Search for the cell housing the specified text and yield its [x, y] center coordinate. 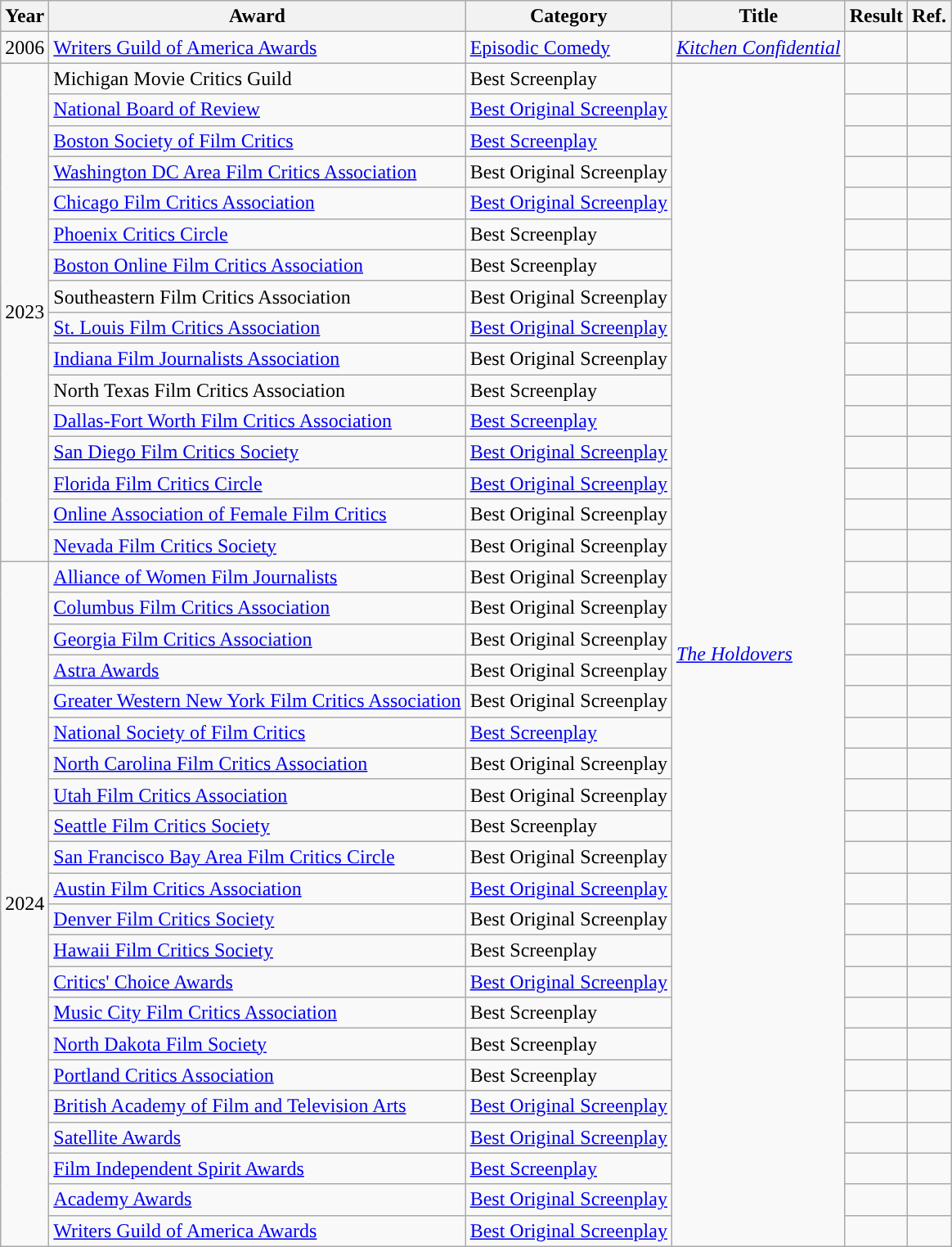
San Francisco Bay Area Film Critics Circle [257, 857]
Phoenix Critics Circle [257, 234]
Seattle Film Critics Society [257, 826]
North Texas Film Critics Association [257, 390]
2023 [25, 313]
San Diego Film Critics Society [257, 452]
British Academy of Film and Television Arts [257, 1106]
Award [257, 16]
Southeastern Film Critics Association [257, 296]
Title [758, 16]
National Board of Review [257, 110]
Astra Awards [257, 670]
Austin Film Critics Association [257, 888]
North Carolina Film Critics Association [257, 763]
Hawaii Film Critics Society [257, 951]
Georgia Film Critics Association [257, 639]
Boston Online Film Critics Association [257, 265]
Michigan Movie Critics Guild [257, 79]
Portland Critics Association [257, 1075]
2024 [25, 903]
Utah Film Critics Association [257, 795]
St. Louis Film Critics Association [257, 327]
Satellite Awards [257, 1137]
Dallas-Fort Worth Film Critics Association [257, 421]
Columbus Film Critics Association [257, 608]
Result [876, 16]
Critics' Choice Awards [257, 982]
Academy Awards [257, 1200]
North Dakota Film Society [257, 1044]
Online Association of Female Film Critics [257, 515]
Episodic Comedy [568, 47]
Year [25, 16]
Chicago Film Critics Association [257, 203]
Music City Film Critics Association [257, 1013]
Ref. [929, 16]
Florida Film Critics Circle [257, 484]
Boston Society of Film Critics [257, 141]
The Holdovers [758, 655]
Kitchen Confidential [758, 47]
Washington DC Area Film Critics Association [257, 172]
Film Independent Spirit Awards [257, 1168]
Category [568, 16]
Nevada Film Critics Society [257, 546]
Denver Film Critics Society [257, 920]
Greater Western New York Film Critics Association [257, 701]
Indiana Film Journalists Association [257, 358]
National Society of Film Critics [257, 732]
2006 [25, 47]
Alliance of Women Film Journalists [257, 577]
